Detect which cell encompasses the target text, then output its [X, Y] center coordinate. 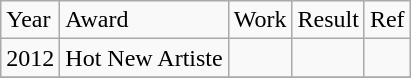
2012 [30, 58]
Ref [387, 20]
Result [328, 20]
Award [144, 20]
Work [260, 20]
Year [30, 20]
Hot New Artiste [144, 58]
